Return the (X, Y) coordinate for the center point of the cell that contains the specified text.  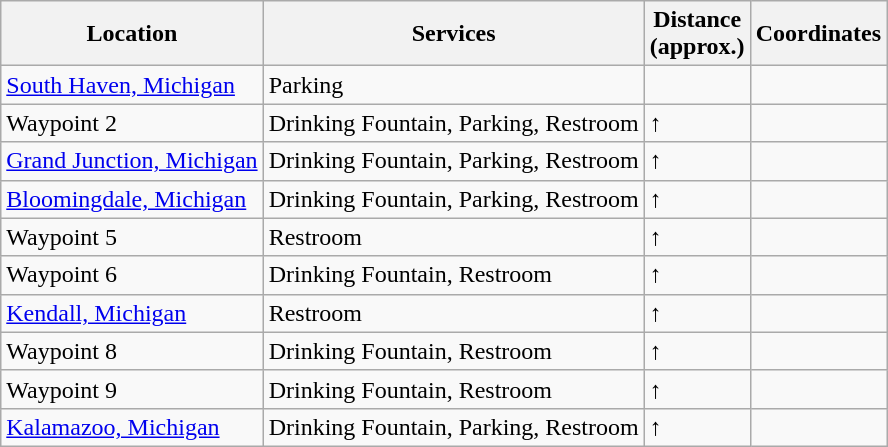
Distance (approx.) (697, 34)
Waypoint 8 (132, 351)
Services (454, 34)
Waypoint 9 (132, 389)
Location (132, 34)
Waypoint 5 (132, 237)
Grand Junction, Michigan (132, 161)
Kalamazoo, Michigan (132, 427)
Bloomingdale, Michigan (132, 199)
Kendall, Michigan (132, 313)
Waypoint 2 (132, 123)
Parking (454, 85)
Waypoint 6 (132, 275)
Coordinates (818, 34)
South Haven, Michigan (132, 85)
